Return [X, Y] of the center of cell containing provided text 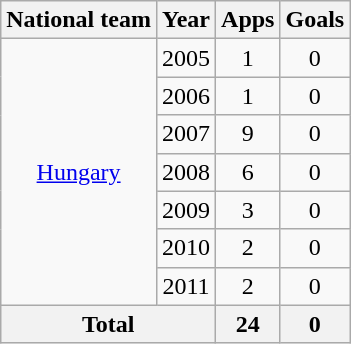
2006 [186, 96]
2010 [186, 248]
3 [248, 210]
24 [248, 324]
2011 [186, 286]
Year [186, 20]
National team [79, 20]
2008 [186, 172]
2005 [186, 58]
Goals [315, 20]
2007 [186, 134]
Hungary [79, 172]
Apps [248, 20]
2009 [186, 210]
6 [248, 172]
9 [248, 134]
Total [108, 324]
